For the text-containing cell, return its midpoint in [X, Y] coordinate format. 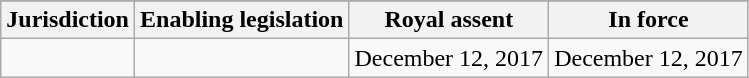
Jurisdiction [68, 20]
Enabling legislation [242, 20]
Royal assent [449, 20]
In force [649, 20]
